Detect which cell encompasses the target text, then output its [X, Y] center coordinate. 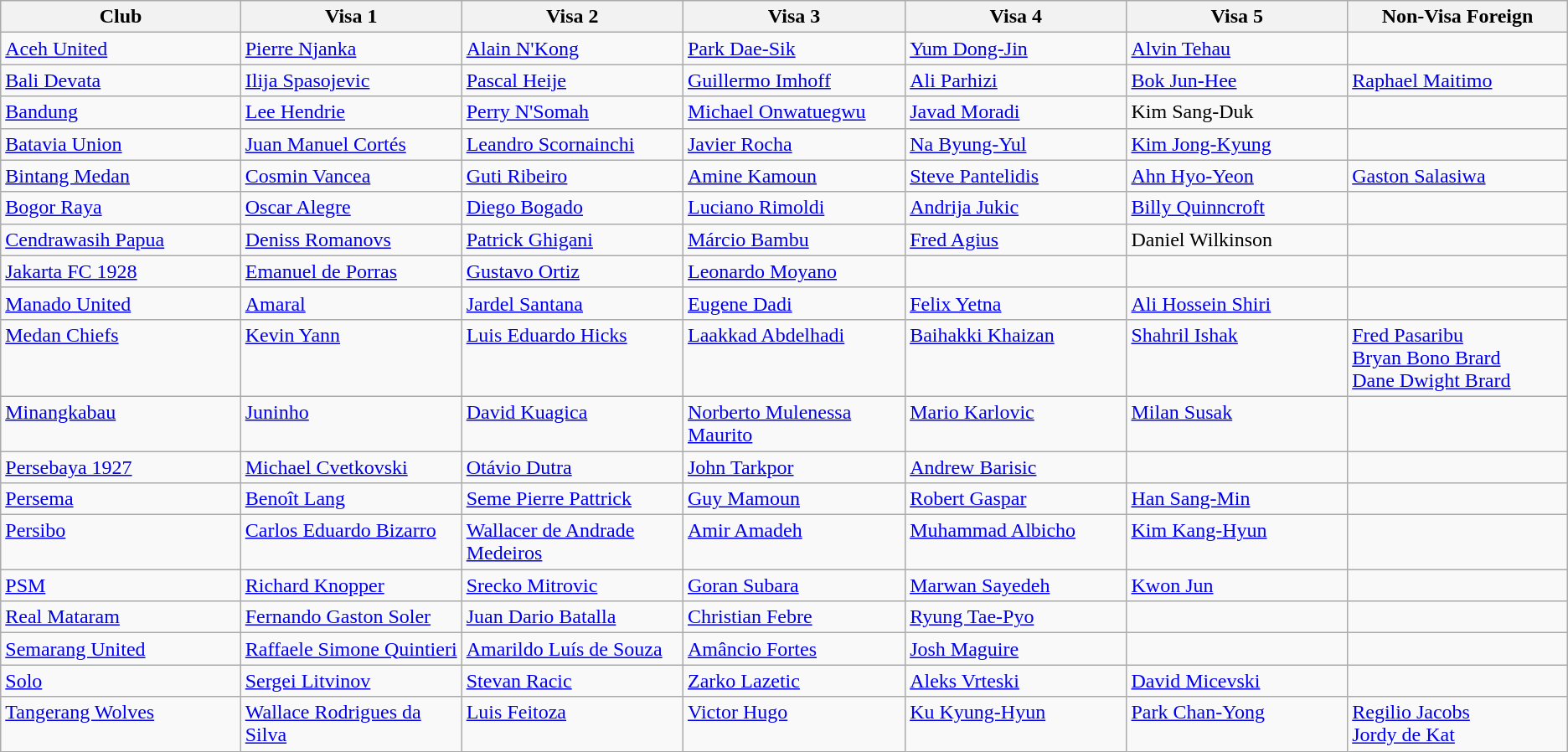
Michael Cvetkovski [351, 466]
Kim Jong-Kyung [1237, 144]
Aceh United [121, 49]
Semarang United [121, 649]
Bandung [121, 112]
Javier Rocha [794, 144]
David Kuagica [572, 424]
Visa 5 [1237, 17]
Bogor Raya [121, 208]
Ilija Spasojevic [351, 80]
Kim Kang-Hyun [1237, 543]
Perry N'Somah [572, 112]
Emanuel de Porras [351, 271]
Lee Hendrie [351, 112]
Amaral [351, 303]
Srecko Mitrovic [572, 585]
Gustavo Ortiz [572, 271]
Bintang Medan [121, 176]
Norberto Mulenessa Maurito [794, 424]
Medan Chiefs [121, 358]
Robert Gaspar [1016, 499]
Andrew Barisic [1016, 466]
Jakarta FC 1928 [121, 271]
Ahn Hyo-Yeon [1237, 176]
Shahril Ishak [1237, 358]
Ali Hossein Shiri [1237, 303]
Persema [121, 499]
Ryung Tae-Pyo [1016, 617]
Amir Amadeh [794, 543]
Park Dae-Sik [794, 49]
Fred Pasaribu Bryan Bono Brard Dane Dwight Brard [1457, 358]
Batavia Union [121, 144]
Pascal Heije [572, 80]
Persebaya 1927 [121, 466]
Ku Kyung-Hyun [1016, 724]
Tangerang Wolves [121, 724]
Baihakki Khaizan [1016, 358]
Han Sang-Min [1237, 499]
Benoît Lang [351, 499]
Diego Bogado [572, 208]
John Tarkpor [794, 466]
Kim Sang-Duk [1237, 112]
Alain N'Kong [572, 49]
Christian Febre [794, 617]
Ali Parhizi [1016, 80]
Carlos Eduardo Bizarro [351, 543]
Jardel Santana [572, 303]
Michael Onwatuegwu [794, 112]
Park Chan-Yong [1237, 724]
Bok Jun-Hee [1237, 80]
Juninho [351, 424]
Visa 4 [1016, 17]
Guillermo Imhoff [794, 80]
Wallace Rodrigues da Silva [351, 724]
PSM [121, 585]
Zarko Lazetic [794, 681]
Laakkad Abdelhadi [794, 358]
Leandro Scornainchi [572, 144]
Márcio Bambu [794, 240]
Billy Quinncroft [1237, 208]
Juan Dario Batalla [572, 617]
Juan Manuel Cortés [351, 144]
Kwon Jun [1237, 585]
David Micevski [1237, 681]
Steve Pantelidis [1016, 176]
Seme Pierre Pattrick [572, 499]
Luis Feitoza [572, 724]
Manado United [121, 303]
Guy Mamoun [794, 499]
Fred Agius [1016, 240]
Fernando Gaston Soler [351, 617]
Muhammad Albicho [1016, 543]
Solo [121, 681]
Eugene Dadi [794, 303]
Non-Visa Foreign [1457, 17]
Yum Dong-Jin [1016, 49]
Cendrawasih Papua [121, 240]
Guti Ribeiro [572, 176]
Gaston Salasiwa [1457, 176]
Visa 1 [351, 17]
Deniss Romanovs [351, 240]
Persibo [121, 543]
Otávio Dutra [572, 466]
Visa 2 [572, 17]
Aleks Vrteski [1016, 681]
Bali Devata [121, 80]
Javad Moradi [1016, 112]
Minangkabau [121, 424]
Amarildo Luís de Souza [572, 649]
Amine Kamoun [794, 176]
Victor Hugo [794, 724]
Real Mataram [121, 617]
Stevan Racic [572, 681]
Kevin Yann [351, 358]
Mario Karlovic [1016, 424]
Raffaele Simone Quintieri [351, 649]
Luciano Rimoldi [794, 208]
Daniel Wilkinson [1237, 240]
Josh Maguire [1016, 649]
Wallacer de Andrade Medeiros [572, 543]
Amâncio Fortes [794, 649]
Raphael Maitimo [1457, 80]
Cosmin Vancea [351, 176]
Marwan Sayedeh [1016, 585]
Na Byung-Yul [1016, 144]
Regilio Jacobs Jordy de Kat [1457, 724]
Andrija Jukic [1016, 208]
Patrick Ghigani [572, 240]
Club [121, 17]
Felix Yetna [1016, 303]
Leonardo Moyano [794, 271]
Goran Subara [794, 585]
Milan Susak [1237, 424]
Oscar Alegre [351, 208]
Pierre Njanka [351, 49]
Sergei Litvinov [351, 681]
Richard Knopper [351, 585]
Alvin Tehau [1237, 49]
Luis Eduardo Hicks [572, 358]
Visa 3 [794, 17]
